Scan for the cell matching the given text and deliver its [X, Y] coordinate at center. 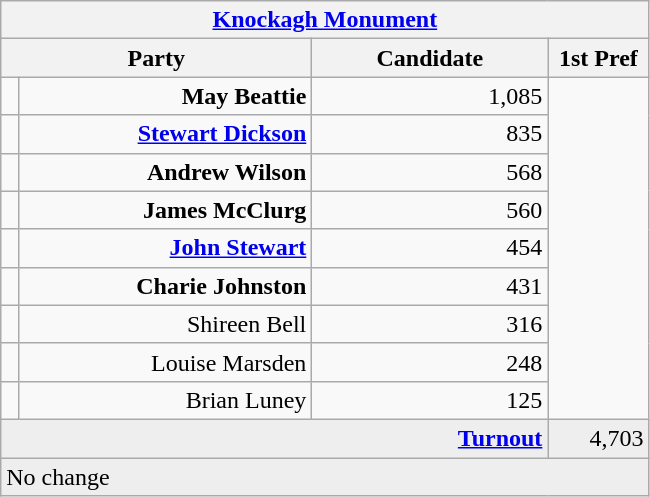
Candidate [430, 58]
Louise Marsden [166, 362]
Turnout [274, 438]
1,085 [430, 96]
431 [430, 286]
316 [430, 324]
560 [430, 210]
Andrew Wilson [166, 172]
Brian Luney [166, 400]
4,703 [598, 438]
1st Pref [598, 58]
James McClurg [166, 210]
Charie Johnston [166, 286]
248 [430, 362]
454 [430, 248]
John Stewart [166, 248]
835 [430, 134]
Stewart Dickson [166, 134]
125 [430, 400]
568 [430, 172]
Knockagh Monument [325, 20]
No change [325, 477]
Shireen Bell [166, 324]
May Beattie [166, 96]
Party [156, 58]
